From the cell containing the given text, extract its center point as (x, y) coordinate. 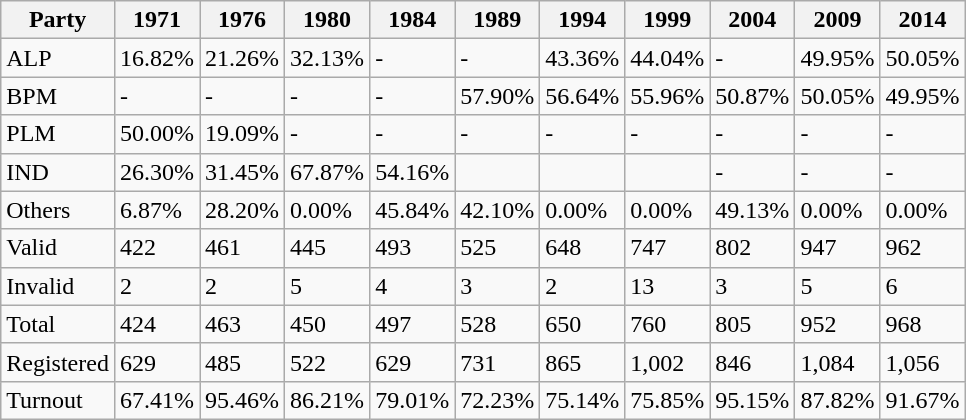
1,084 (838, 362)
19.09% (242, 134)
1,002 (668, 362)
57.90% (498, 96)
45.84% (412, 210)
846 (752, 362)
731 (498, 362)
2009 (838, 20)
79.01% (412, 400)
21.26% (242, 58)
49.13% (752, 210)
4 (412, 286)
528 (498, 324)
497 (412, 324)
Invalid (58, 286)
445 (328, 248)
55.96% (668, 96)
747 (668, 248)
67.41% (156, 400)
31.45% (242, 172)
95.46% (242, 400)
Party (58, 20)
42.10% (498, 210)
650 (582, 324)
95.15% (752, 400)
56.64% (582, 96)
968 (922, 324)
2004 (752, 20)
1976 (242, 20)
525 (498, 248)
1,056 (922, 362)
6.87% (156, 210)
PLM (58, 134)
ALP (58, 58)
760 (668, 324)
648 (582, 248)
865 (582, 362)
805 (752, 324)
450 (328, 324)
952 (838, 324)
2014 (922, 20)
IND (58, 172)
1971 (156, 20)
50.87% (752, 96)
75.85% (668, 400)
86.21% (328, 400)
802 (752, 248)
463 (242, 324)
424 (156, 324)
1999 (668, 20)
44.04% (668, 58)
91.67% (922, 400)
26.30% (156, 172)
72.23% (498, 400)
67.87% (328, 172)
522 (328, 362)
1989 (498, 20)
1984 (412, 20)
28.20% (242, 210)
Others (58, 210)
962 (922, 248)
1980 (328, 20)
13 (668, 286)
461 (242, 248)
422 (156, 248)
32.13% (328, 58)
Registered (58, 362)
75.14% (582, 400)
BPM (58, 96)
54.16% (412, 172)
493 (412, 248)
50.00% (156, 134)
485 (242, 362)
16.82% (156, 58)
Total (58, 324)
87.82% (838, 400)
43.36% (582, 58)
1994 (582, 20)
947 (838, 248)
Turnout (58, 400)
Valid (58, 248)
6 (922, 286)
